Identify which cell holds the provided text, then report its (x, y) central coordinate. 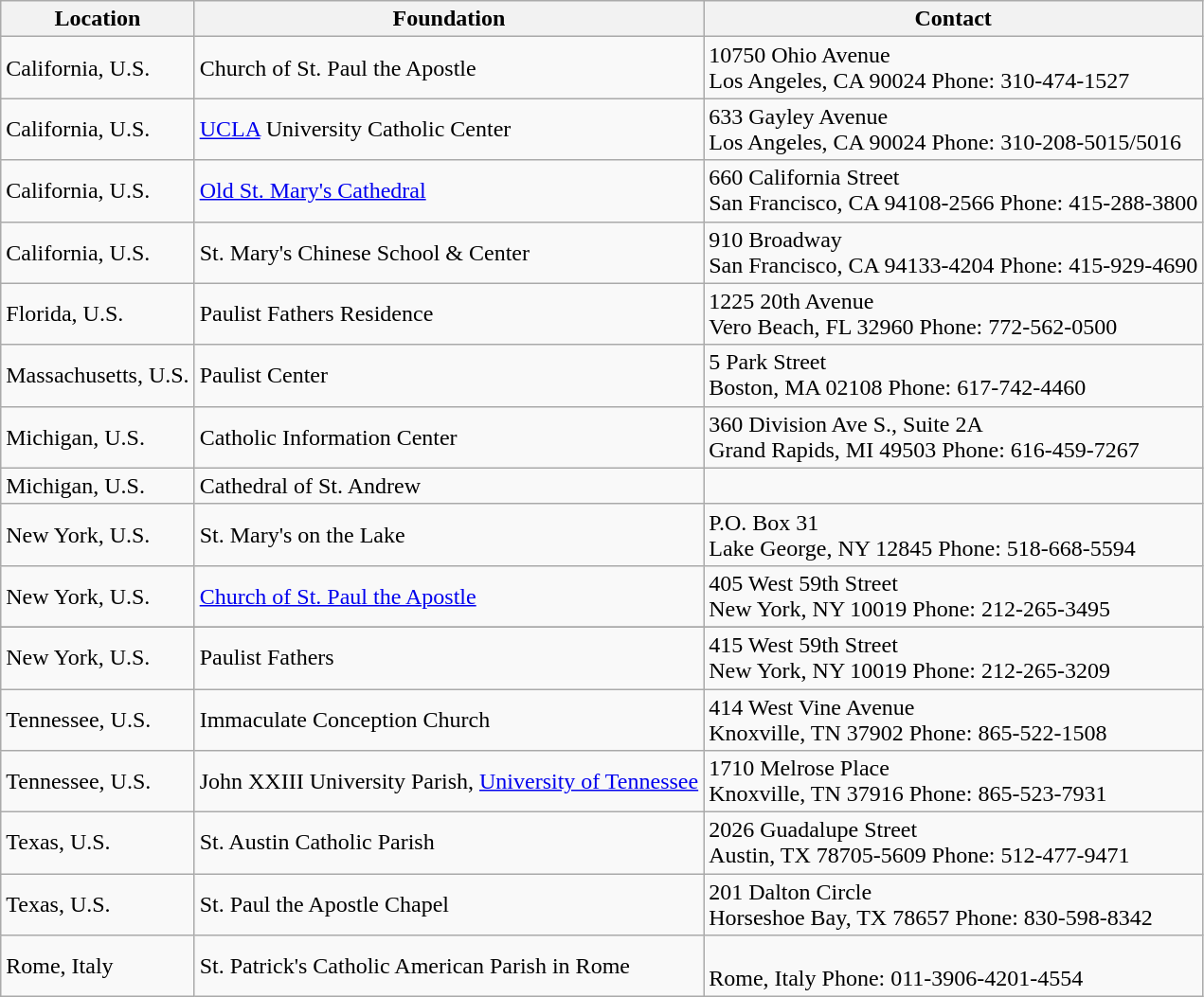
St. Austin Catholic Parish (449, 843)
St. Patrick's Catholic American Parish in Rome (449, 966)
Immaculate Conception Church (449, 720)
Cathedral of St. Andrew (449, 486)
John XXIII University Parish, University of Tennessee (449, 782)
Location (98, 19)
Paulist Fathers (449, 657)
Florida, U.S. (98, 314)
St. Mary's on the Lake (449, 534)
UCLA University Catholic Center (449, 129)
Catholic Information Center (449, 437)
Paulist Center (449, 375)
Contact (953, 19)
Old St. Mary's Cathedral (449, 191)
910 BroadwaySan Francisco, CA 94133-4204 Phone: 415-929-4690 (953, 252)
1225 20th AvenueVero Beach, FL 32960 Phone: 772-562-0500 (953, 314)
Rome, Italy Phone: 011-3906-4201-4554 (953, 966)
415 West 59th StreetNew York, NY 10019 Phone: 212-265-3209 (953, 657)
201 Dalton CircleHorseshoe Bay, TX 78657 Phone: 830-598-8342 (953, 905)
5 Park StreetBoston, MA 02108 Phone: 617-742-4460 (953, 375)
Rome, Italy (98, 966)
633 Gayley AvenueLos Angeles, CA 90024 Phone: 310-208-5015/5016 (953, 129)
St. Mary's Chinese School & Center (449, 252)
414 West Vine AvenueKnoxville, TN 37902 Phone: 865-522-1508 (953, 720)
St. Paul the Apostle Chapel (449, 905)
1710 Melrose PlaceKnoxville, TN 37916 Phone: 865-523-7931 (953, 782)
Foundation (449, 19)
Paulist Fathers Residence (449, 314)
Massachusetts, U.S. (98, 375)
405 West 59th StreetNew York, NY 10019 Phone: 212-265-3495 (953, 596)
360 Division Ave S., Suite 2AGrand Rapids, MI 49503 Phone: 616-459-7267 (953, 437)
2026 Guadalupe StreetAustin, TX 78705-5609 Phone: 512-477-9471 (953, 843)
P.O. Box 31Lake George, NY 12845 Phone: 518-668-5594 (953, 534)
660 California StreetSan Francisco, CA 94108-2566 Phone: 415-288-3800 (953, 191)
10750 Ohio AvenueLos Angeles, CA 90024 Phone: 310-474-1527 (953, 68)
